Locate the cell with the specified text and output its (X, Y) center coordinate. 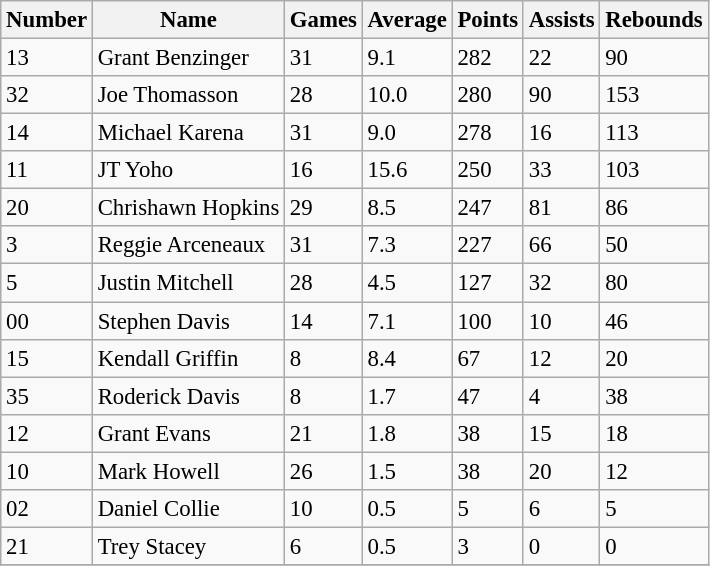
Points (488, 20)
Justin Mitchell (188, 283)
35 (47, 396)
100 (488, 321)
67 (488, 358)
JT Yoho (188, 170)
Joe Thomasson (188, 95)
22 (561, 58)
11 (47, 170)
8.4 (407, 358)
4 (561, 396)
10.0 (407, 95)
7.3 (407, 245)
66 (561, 245)
46 (654, 321)
81 (561, 208)
250 (488, 170)
4.5 (407, 283)
153 (654, 95)
86 (654, 208)
Stephen Davis (188, 321)
278 (488, 133)
Grant Benzinger (188, 58)
Michael Karena (188, 133)
Average (407, 20)
9.1 (407, 58)
02 (47, 509)
9.0 (407, 133)
103 (654, 170)
Grant Evans (188, 433)
127 (488, 283)
Mark Howell (188, 471)
1.5 (407, 471)
18 (654, 433)
50 (654, 245)
8.5 (407, 208)
Chrishawn Hopkins (188, 208)
Trey Stacey (188, 546)
7.1 (407, 321)
80 (654, 283)
1.8 (407, 433)
33 (561, 170)
29 (324, 208)
Daniel Collie (188, 509)
Games (324, 20)
13 (47, 58)
Name (188, 20)
47 (488, 396)
00 (47, 321)
227 (488, 245)
Roderick Davis (188, 396)
1.7 (407, 396)
26 (324, 471)
280 (488, 95)
Assists (561, 20)
Reggie Arceneaux (188, 245)
Number (47, 20)
282 (488, 58)
Kendall Griffin (188, 358)
Rebounds (654, 20)
15.6 (407, 170)
113 (654, 133)
247 (488, 208)
